For the text-containing cell, return its midpoint in [X, Y] coordinate format. 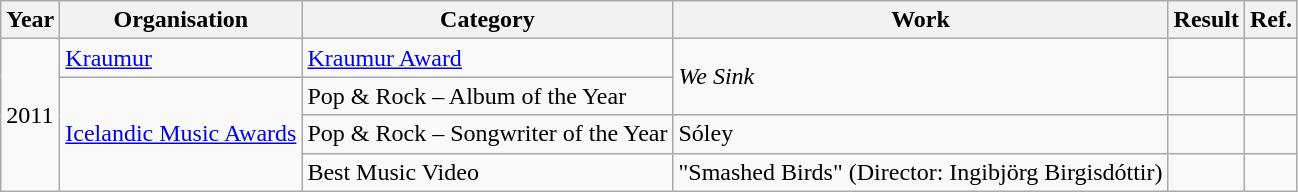
Pop & Rock – Songwriter of the Year [488, 134]
Work [920, 20]
Best Music Video [488, 172]
"Smashed Birds" (Director: Ingibjörg Birgisdóttir) [920, 172]
Category [488, 20]
Pop & Rock – Album of the Year [488, 96]
Year [30, 20]
Icelandic Music Awards [181, 134]
Organisation [181, 20]
We Sink [920, 77]
Result [1206, 20]
Kraumur Award [488, 58]
Ref. [1270, 20]
2011 [30, 115]
Kraumur [181, 58]
Sóley [920, 134]
